Search for the cell housing the specified text and yield its [X, Y] center coordinate. 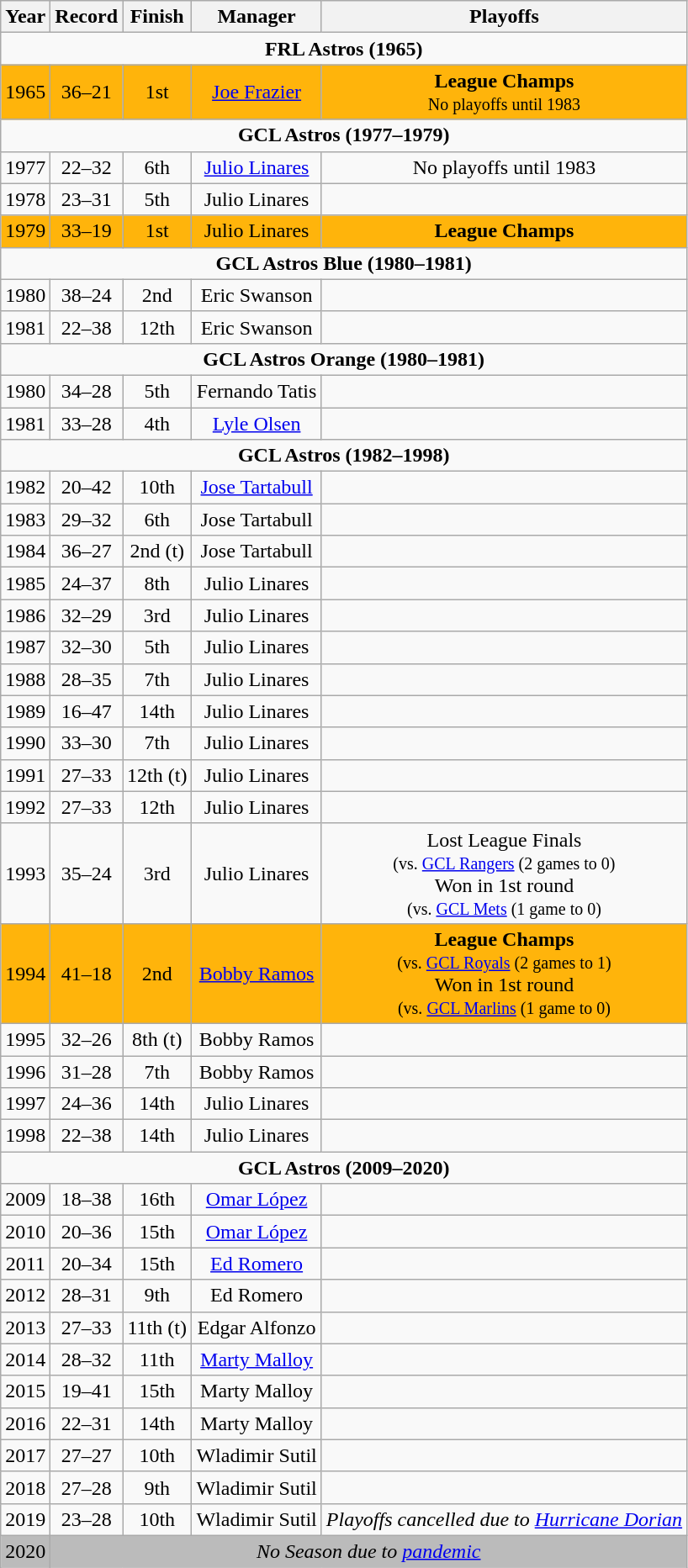
20–42 [87, 488]
34–28 [87, 391]
31–28 [87, 1072]
2020 [25, 1551]
8th [157, 583]
22–31 [87, 1423]
Finish [157, 17]
32–26 [87, 1039]
1993 [25, 873]
33–28 [87, 423]
32–30 [87, 647]
1977 [25, 167]
28–31 [87, 1296]
32–29 [87, 615]
2018 [25, 1487]
GCL Astros (1982–1998) [344, 456]
Joe Frazier [257, 92]
28–32 [87, 1359]
GCL Astros Blue (1980–1981) [344, 263]
27–28 [87, 1487]
24–36 [87, 1104]
24–37 [87, 583]
No Season due to pandemic [368, 1551]
1989 [25, 711]
2011 [25, 1264]
29–32 [87, 520]
20–36 [87, 1232]
1987 [25, 647]
1998 [25, 1136]
Edgar Alfonzo [257, 1328]
1983 [25, 520]
1990 [25, 743]
38–24 [87, 295]
8th (t) [157, 1039]
36–27 [87, 552]
2015 [25, 1391]
2010 [25, 1232]
Fernando Tatis [257, 391]
2012 [25, 1296]
41–18 [87, 974]
1982 [25, 488]
12th (t) [157, 775]
1984 [25, 552]
Playoffs [504, 17]
No playoffs until 1983 [504, 167]
11th (t) [157, 1328]
27–27 [87, 1455]
Year [25, 17]
GCL Astros (1977–1979) [344, 135]
Playoffs cancelled due to Hurricane Dorian [504, 1519]
2009 [25, 1200]
16–47 [87, 711]
League Champs(vs. GCL Royals (2 games to 1)Won in 1st round(vs. GCL Marlins (1 game to 0) [504, 974]
23–28 [87, 1519]
33–19 [87, 231]
2nd (t) [157, 552]
1994 [25, 974]
1986 [25, 615]
11th [157, 1359]
2016 [25, 1423]
Record [87, 17]
20–34 [87, 1264]
16th [157, 1200]
League Champs [504, 231]
Lost League Finals(vs. GCL Rangers (2 games to 0)Won in 1st round(vs. GCL Mets (1 game to 0) [504, 873]
36–21 [87, 92]
Lyle Olsen [257, 423]
33–30 [87, 743]
1979 [25, 231]
1991 [25, 775]
2019 [25, 1519]
1985 [25, 583]
23–31 [87, 199]
28–35 [87, 679]
2014 [25, 1359]
1992 [25, 807]
League ChampsNo playoffs until 1983 [504, 92]
GCL Astros (2009–2020) [344, 1168]
Manager [257, 17]
2013 [25, 1328]
2017 [25, 1455]
4th [157, 423]
1997 [25, 1104]
1996 [25, 1072]
1995 [25, 1039]
22–32 [87, 167]
18–38 [87, 1200]
19–41 [87, 1391]
35–24 [87, 873]
1988 [25, 679]
1978 [25, 199]
GCL Astros Orange (1980–1981) [344, 359]
1965 [25, 92]
FRL Astros (1965) [344, 49]
